For the text-containing cell, return its midpoint in [x, y] coordinate format. 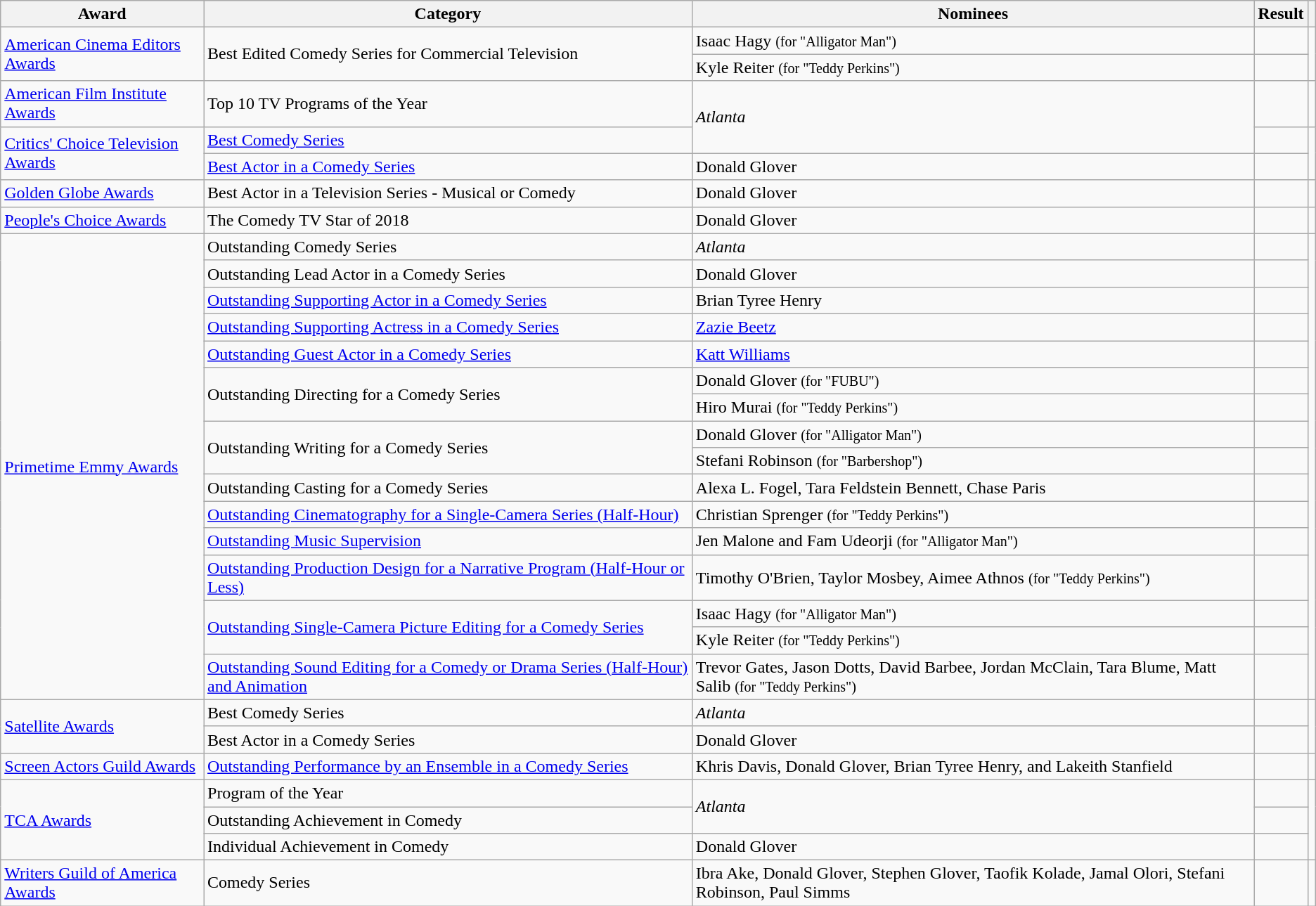
Writers Guild of America Awards [103, 883]
Donald Glover (for "Alligator Man") [973, 434]
Category [449, 14]
Result [1281, 14]
Program of the Year [449, 793]
Outstanding Guest Actor in a Comedy Series [449, 354]
Outstanding Lead Actor in a Comedy Series [449, 273]
People's Choice Awards [103, 220]
Outstanding Single-Camera Picture Editing for a Comedy Series [449, 627]
Satellite Awards [103, 726]
Outstanding Directing for a Comedy Series [449, 394]
Nominees [973, 14]
American Cinema Editors Awards [103, 54]
Primetime Emmy Awards [103, 467]
Alexa L. Fogel, Tara Feldstein Bennett, Chase Paris [973, 488]
Outstanding Supporting Actor in a Comedy Series [449, 300]
TCA Awards [103, 820]
Comedy Series [449, 883]
Outstanding Performance by an Ensemble in a Comedy Series [449, 766]
Trevor Gates, Jason Dotts, David Barbee, Jordan McClain, Tara Blume, Matt Salib (for "Teddy Perkins") [973, 676]
Top 10 TV Programs of the Year [449, 104]
Golden Globe Awards [103, 193]
Zazie Beetz [973, 327]
Katt Williams [973, 354]
The Comedy TV Star of 2018 [449, 220]
Outstanding Supporting Actress in a Comedy Series [449, 327]
Outstanding Sound Editing for a Comedy or Drama Series (Half-Hour) and Animation [449, 676]
Stefani Robinson (for "Barbershop") [973, 461]
Outstanding Writing for a Comedy Series [449, 448]
Outstanding Music Supervision [449, 541]
Brian Tyree Henry [973, 300]
Screen Actors Guild Awards [103, 766]
Ibra Ake, Donald Glover, Stephen Glover, Taofik Kolade, Jamal Olori, Stefani Robinson, Paul Simms [973, 883]
Khris Davis, Donald Glover, Brian Tyree Henry, and Lakeith Stanfield [973, 766]
Best Edited Comedy Series for Commercial Television [449, 54]
Outstanding Production Design for a Narrative Program (Half-Hour or Less) [449, 578]
Outstanding Cinematography for a Single-Camera Series (Half-Hour) [449, 515]
Hiro Murai (for "Teddy Perkins") [973, 408]
Donald Glover (for "FUBU") [973, 381]
Jen Malone and Fam Udeorji (for "Alligator Man") [973, 541]
Award [103, 14]
Critics' Choice Television Awards [103, 153]
Individual Achievement in Comedy [449, 847]
Outstanding Casting for a Comedy Series [449, 488]
Christian Sprenger (for "Teddy Perkins") [973, 515]
American Film Institute Awards [103, 104]
Outstanding Achievement in Comedy [449, 820]
Best Actor in a Television Series - Musical or Comedy [449, 193]
Timothy O'Brien, Taylor Mosbey, Aimee Athnos (for "Teddy Perkins") [973, 578]
Outstanding Comedy Series [449, 247]
